For the text-containing cell, return its midpoint in (X, Y) coordinate format. 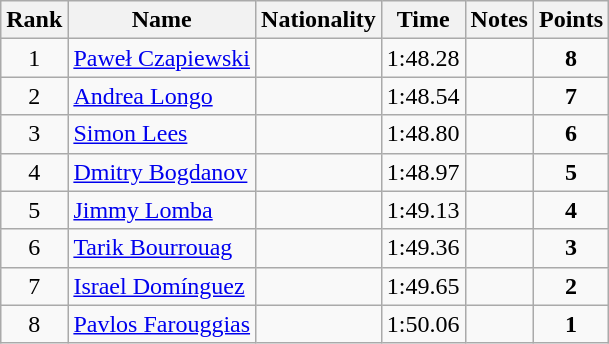
Nationality (319, 20)
1:50.06 (423, 324)
Time (423, 20)
Andrea Longo (162, 96)
1:49.65 (423, 286)
1:49.36 (423, 248)
1:48.80 (423, 134)
Rank (34, 20)
Paweł Czapiewski (162, 58)
Jimmy Lomba (162, 210)
Name (162, 20)
1:48.97 (423, 172)
Points (570, 20)
Simon Lees (162, 134)
Israel Domínguez (162, 286)
Pavlos Farouggias (162, 324)
1:48.54 (423, 96)
1:48.28 (423, 58)
Dmitry Bogdanov (162, 172)
Notes (499, 20)
1:49.13 (423, 210)
Tarik Bourrouag (162, 248)
